Pinpoint the cell where the given text exists, returning its [X, Y] midpoint coordinate. 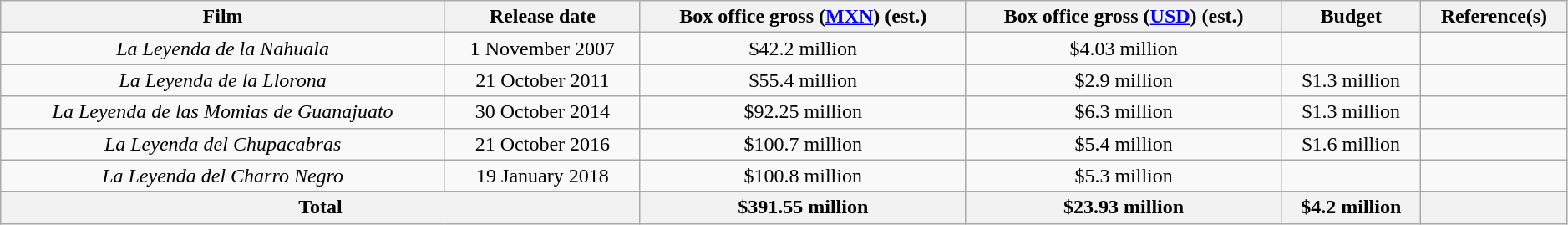
Budget [1351, 17]
$5.4 million [1124, 144]
Film [223, 17]
$100.8 million [803, 176]
La Leyenda de las Momias de Guanajuato [223, 112]
1 November 2007 [542, 49]
$4.03 million [1124, 49]
$23.93 million [1124, 207]
$1.6 million [1351, 144]
Box office gross (MXN) (est.) [803, 17]
Release date [542, 17]
La Leyenda del Charro Negro [223, 176]
$100.7 million [803, 144]
$5.3 million [1124, 176]
21 October 2016 [542, 144]
La Leyenda de la Nahuala [223, 49]
$6.3 million [1124, 112]
La Leyenda del Chupacabras [223, 144]
Reference(s) [1494, 17]
$391.55 million [803, 207]
$92.25 million [803, 112]
30 October 2014 [542, 112]
$2.9 million [1124, 80]
$55.4 million [803, 80]
21 October 2011 [542, 80]
Box office gross (USD) (est.) [1124, 17]
19 January 2018 [542, 176]
$42.2 million [803, 49]
La Leyenda de la Llorona [223, 80]
$4.2 million [1351, 207]
Total [321, 207]
